For the text-containing cell, return its midpoint in (X, Y) coordinate format. 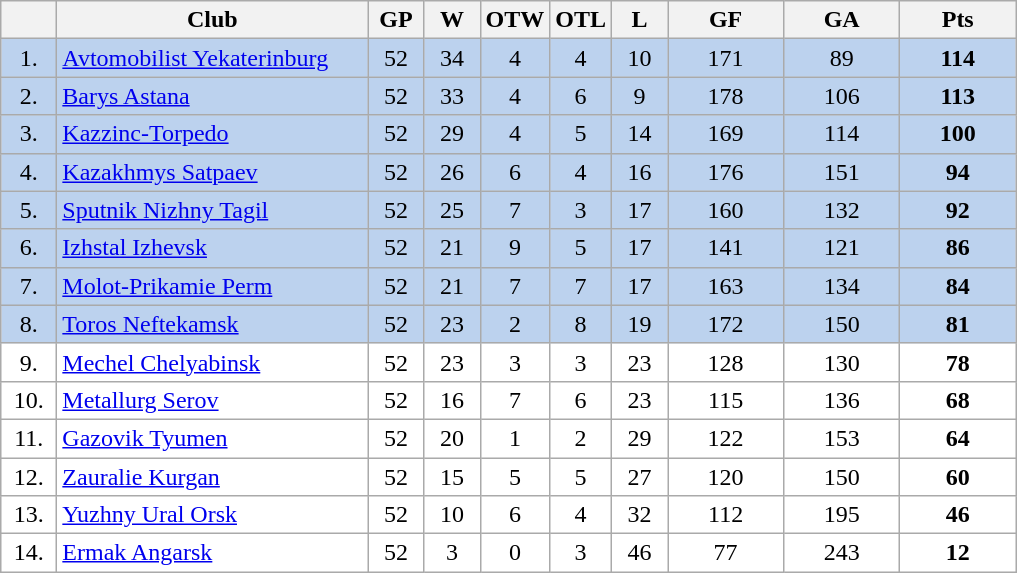
94 (958, 172)
89 (842, 58)
2. (29, 96)
GA (842, 20)
L (640, 20)
163 (726, 286)
6. (29, 248)
Mechel Chelyabinsk (212, 362)
178 (726, 96)
Pts (958, 20)
20 (452, 438)
12 (958, 553)
4. (29, 172)
122 (726, 438)
128 (726, 362)
115 (726, 400)
106 (842, 96)
Yuzhny Ural Orsk (212, 515)
12. (29, 477)
33 (452, 96)
160 (726, 210)
Club (212, 20)
Barys Astana (212, 96)
Avtomobilist Yekaterinburg (212, 58)
136 (842, 400)
Sputnik Nizhny Tagil (212, 210)
11. (29, 438)
0 (515, 553)
84 (958, 286)
113 (958, 96)
26 (452, 172)
100 (958, 134)
34 (452, 58)
OTL (581, 20)
134 (842, 286)
1 (515, 438)
153 (842, 438)
64 (958, 438)
86 (958, 248)
Izhstal Izhevsk (212, 248)
120 (726, 477)
8. (29, 324)
195 (842, 515)
W (452, 20)
Metallurg Serov (212, 400)
Zauralie Kurgan (212, 477)
Toros Neftekamsk (212, 324)
68 (958, 400)
7. (29, 286)
Kazakhmys Satpaev (212, 172)
32 (640, 515)
5. (29, 210)
1. (29, 58)
14 (640, 134)
3. (29, 134)
78 (958, 362)
8 (581, 324)
27 (640, 477)
169 (726, 134)
132 (842, 210)
77 (726, 553)
243 (842, 553)
14. (29, 553)
130 (842, 362)
GF (726, 20)
92 (958, 210)
Molot-Prikamie Perm (212, 286)
19 (640, 324)
10. (29, 400)
GP (396, 20)
Gazovik Tyumen (212, 438)
Kazzinc-Torpedo (212, 134)
13. (29, 515)
172 (726, 324)
15 (452, 477)
141 (726, 248)
151 (842, 172)
171 (726, 58)
60 (958, 477)
OTW (515, 20)
81 (958, 324)
121 (842, 248)
Ermak Angarsk (212, 553)
176 (726, 172)
9. (29, 362)
112 (726, 515)
25 (452, 210)
